Find where the given text appears and provide that cell's center as (x, y) coordinate. 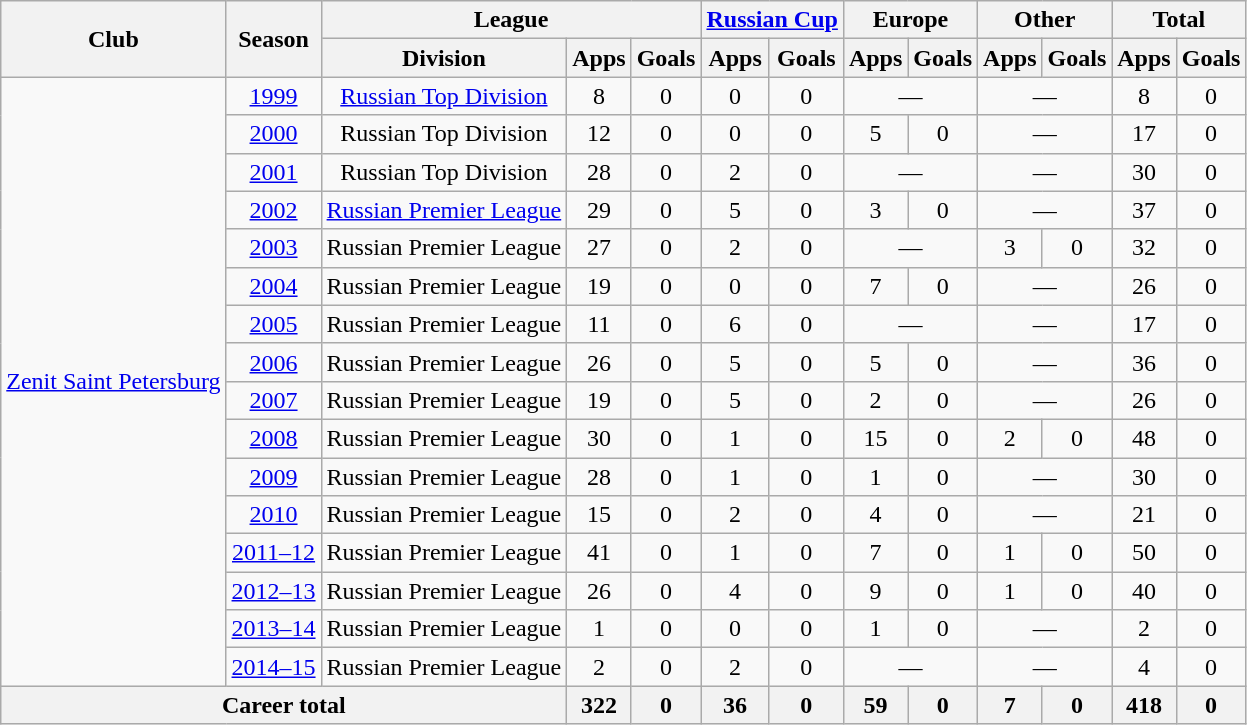
Career total (284, 705)
21 (1144, 515)
2006 (274, 362)
2013–14 (274, 629)
2002 (274, 210)
9 (875, 591)
2011–12 (274, 553)
Other (1045, 20)
40 (1144, 591)
29 (599, 210)
418 (1144, 705)
32 (1144, 248)
Club (114, 39)
1999 (274, 96)
41 (599, 553)
2004 (274, 286)
Zenit Saint Petersburg (114, 382)
27 (599, 248)
Russian Cup (772, 20)
12 (599, 134)
2005 (274, 324)
322 (599, 705)
2000 (274, 134)
2008 (274, 438)
2007 (274, 400)
2012–13 (274, 591)
50 (1144, 553)
Europe (910, 20)
37 (1144, 210)
2014–15 (274, 667)
59 (875, 705)
2009 (274, 477)
2010 (274, 515)
2001 (274, 172)
6 (735, 324)
Division (444, 58)
2003 (274, 248)
11 (599, 324)
League (511, 20)
Season (274, 39)
Total (1179, 20)
48 (1144, 438)
